For the text-containing cell, return its midpoint in [X, Y] coordinate format. 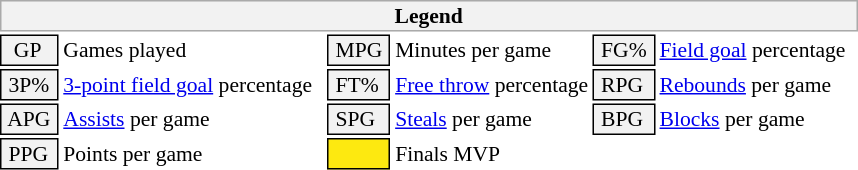
Assists per game [193, 120]
RPG [624, 85]
Legend [428, 16]
GP [30, 50]
BPG [624, 120]
Games played [193, 50]
APG [30, 120]
3-point field goal percentage [193, 85]
PPG [30, 154]
Blocks per game [758, 120]
Points per game [193, 154]
SPG [359, 120]
Field goal percentage [758, 50]
Rebounds per game [758, 85]
Free throw percentage [492, 85]
Steals per game [492, 120]
FT% [359, 85]
MPG [359, 50]
FG% [624, 50]
Minutes per game [492, 50]
Finals MVP [492, 154]
3P% [30, 85]
